Capture the cell that displays the provided text and extract its (x, y) central coordinate. 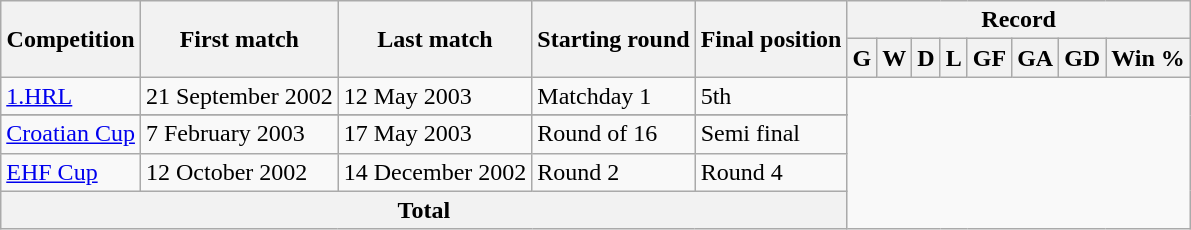
1.HRL (71, 96)
17 May 2003 (435, 134)
Record (1018, 20)
GF (989, 58)
Semi final (771, 134)
W (894, 58)
7 February 2003 (239, 134)
Matchday 1 (614, 96)
Last match (435, 39)
Croatian Cup (71, 134)
Final position (771, 39)
Round of 16 (614, 134)
Competition (71, 39)
G (862, 58)
Round 4 (771, 172)
GA (1036, 58)
GD (1082, 58)
D (926, 58)
12 May 2003 (435, 96)
L (954, 58)
21 September 2002 (239, 96)
Round 2 (614, 172)
5th (771, 96)
EHF Cup (71, 172)
First match (239, 39)
Win % (1148, 58)
Total (424, 210)
14 December 2002 (435, 172)
12 October 2002 (239, 172)
Starting round (614, 39)
